Provide the (x, y) coordinate of the cell's center where the given text is located.  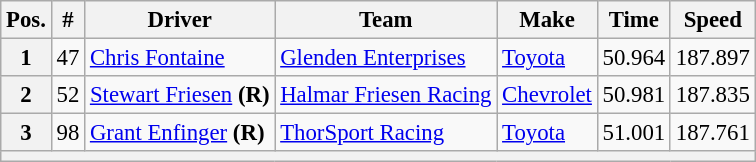
Halmar Friesen Racing (386, 95)
Grant Enfinger (R) (180, 133)
98 (68, 133)
2 (26, 95)
Speed (712, 20)
51.001 (634, 133)
187.835 (712, 95)
Stewart Friesen (R) (180, 95)
187.761 (712, 133)
187.897 (712, 58)
47 (68, 58)
Chris Fontaine (180, 58)
52 (68, 95)
Time (634, 20)
Pos. (26, 20)
ThorSport Racing (386, 133)
3 (26, 133)
Chevrolet (547, 95)
Team (386, 20)
Make (547, 20)
# (68, 20)
50.964 (634, 58)
Driver (180, 20)
1 (26, 58)
50.981 (634, 95)
Glenden Enterprises (386, 58)
